Identify which cell holds the provided text, then report its [x, y] central coordinate. 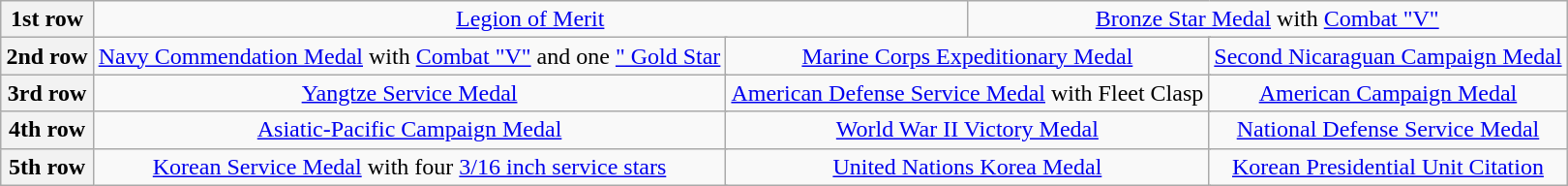
Navy Commendation Medal with Combat "V" and one " Gold Star [409, 56]
National Defense Service Medal [1388, 130]
Bronze Star Medal with Combat "V" [1267, 19]
United Nations Korea Medal [968, 167]
American Campaign Medal [1388, 93]
5th row [46, 167]
Second Nicaraguan Campaign Medal [1388, 56]
Yangtze Service Medal [409, 93]
Asiatic-Pacific Campaign Medal [409, 130]
Korean Service Medal with four 3/16 inch service stars [409, 167]
World War II Victory Medal [968, 130]
Marine Corps Expeditionary Medal [968, 56]
2nd row [46, 56]
Legion of Merit [530, 19]
Korean Presidential Unit Citation [1388, 167]
3rd row [46, 93]
American Defense Service Medal with Fleet Clasp [968, 93]
1st row [46, 19]
4th row [46, 130]
